Determine the [x, y] coordinate at the center of the cell enclosing the given text.  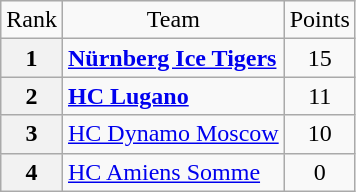
Nürnberg Ice Tigers [173, 58]
10 [320, 134]
Team [173, 20]
11 [320, 96]
2 [32, 96]
HC Amiens Somme [173, 172]
0 [320, 172]
15 [320, 58]
HC Lugano [173, 96]
1 [32, 58]
Rank [32, 20]
4 [32, 172]
HC Dynamo Moscow [173, 134]
3 [32, 134]
Points [320, 20]
